Output the (x, y) coordinate of the center of the cell containing the given text.  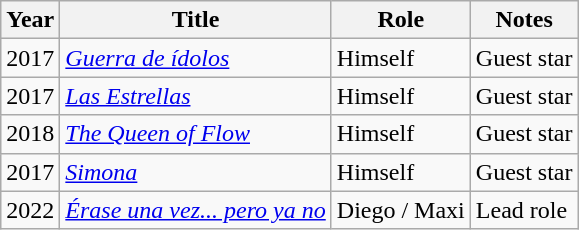
Érase una vez... pero ya no (196, 210)
2018 (30, 134)
2022 (30, 210)
Year (30, 20)
Las Estrellas (196, 96)
Simona (196, 172)
Role (400, 20)
The Queen of Flow (196, 134)
Notes (524, 20)
Diego / Maxi (400, 210)
Title (196, 20)
Lead role (524, 210)
Guerra de ídolos (196, 58)
